Detect which cell encompasses the target text, then output its (X, Y) center coordinate. 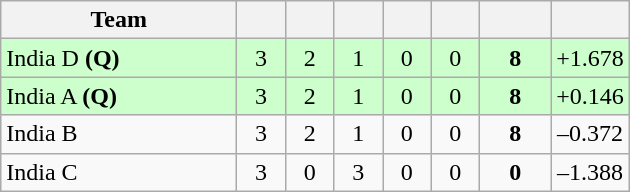
Team (119, 20)
+0.146 (590, 96)
+1.678 (590, 58)
India A (Q) (119, 96)
–0.372 (590, 134)
India C (119, 172)
India D (Q) (119, 58)
–1.388 (590, 172)
India B (119, 134)
